Return the (X, Y) coordinate for the center point of the cell that contains the specified text.  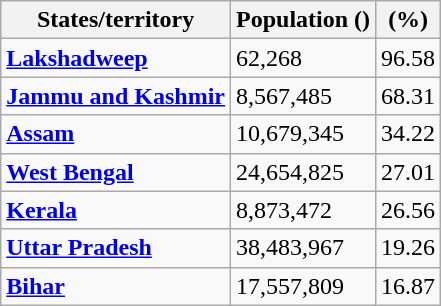
Lakshadweep (116, 58)
96.58 (408, 58)
Kerala (116, 210)
17,557,809 (304, 286)
16.87 (408, 286)
34.22 (408, 134)
Jammu and Kashmir (116, 96)
Assam (116, 134)
19.26 (408, 248)
24,654,825 (304, 172)
38,483,967 (304, 248)
States/territory (116, 20)
62,268 (304, 58)
Uttar Pradesh (116, 248)
8,873,472 (304, 210)
27.01 (408, 172)
8,567,485 (304, 96)
West Bengal (116, 172)
Population () (304, 20)
68.31 (408, 96)
26.56 (408, 210)
Bihar (116, 286)
(%) (408, 20)
10,679,345 (304, 134)
